Output the [X, Y] coordinate of the center of the cell containing the given text.  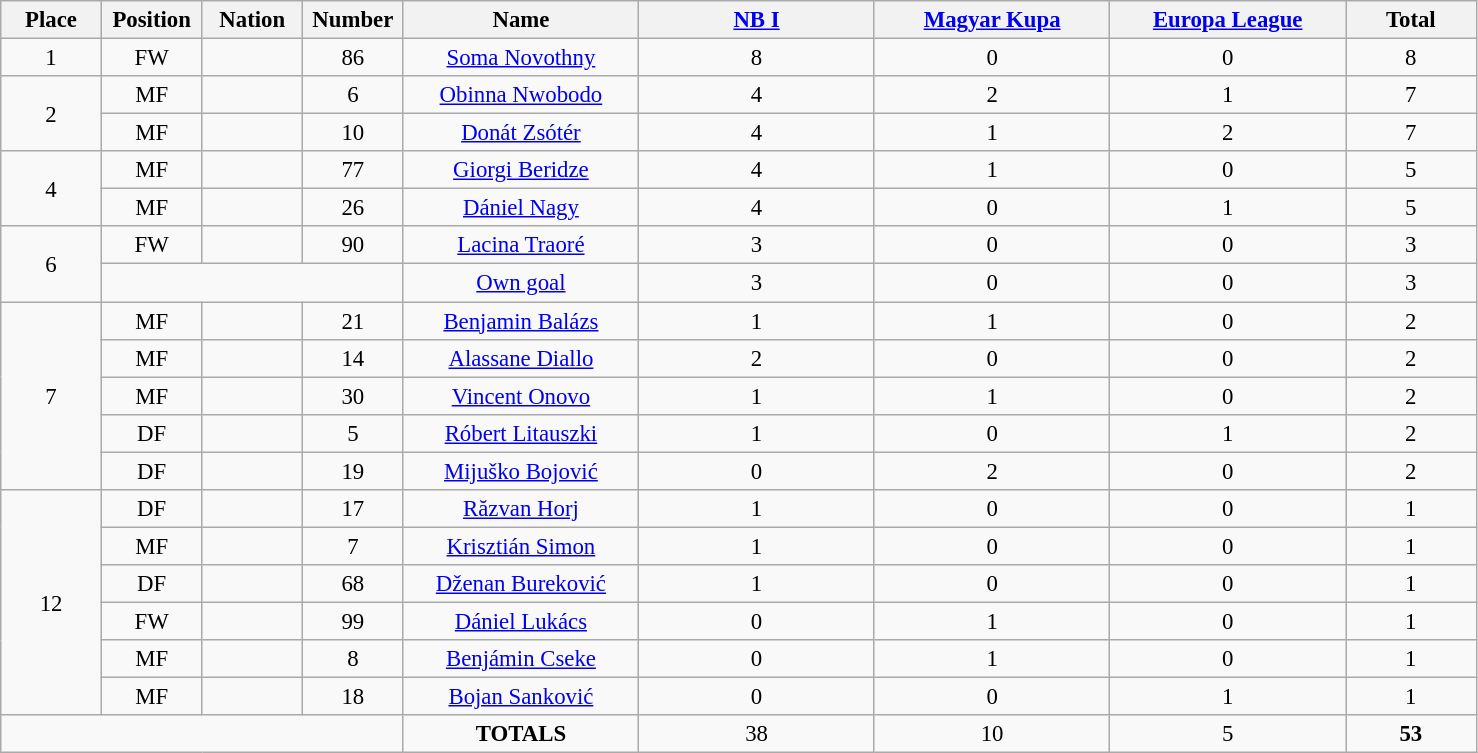
Róbert Litauszki [521, 433]
Vincent Onovo [521, 396]
Bojan Sanković [521, 697]
Dániel Lukács [521, 621]
19 [354, 471]
Europa League [1228, 20]
68 [354, 584]
Răzvan Horj [521, 509]
Benjamin Balázs [521, 321]
Position [152, 20]
Mijuško Bojović [521, 471]
Donát Zsótér [521, 133]
90 [354, 245]
Benjámin Cseke [521, 659]
99 [354, 621]
Number [354, 20]
Dženan Bureković [521, 584]
Alassane Diallo [521, 358]
NB I [757, 20]
Name [521, 20]
26 [354, 208]
Own goal [521, 283]
TOTALS [521, 734]
Place [52, 20]
86 [354, 58]
17 [354, 509]
14 [354, 358]
30 [354, 396]
12 [52, 603]
21 [354, 321]
Soma Novothny [521, 58]
18 [354, 697]
53 [1412, 734]
Dániel Nagy [521, 208]
Nation [252, 20]
Giorgi Beridze [521, 170]
Obinna Nwobodo [521, 95]
77 [354, 170]
Krisztián Simon [521, 546]
Total [1412, 20]
38 [757, 734]
Magyar Kupa [992, 20]
Lacina Traoré [521, 245]
